Locate the cell with the specified text and output its [x, y] center coordinate. 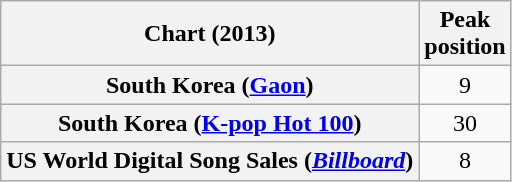
30 [465, 123]
Peakposition [465, 34]
South Korea (K-pop Hot 100) [210, 123]
9 [465, 85]
South Korea (Gaon) [210, 85]
Chart (2013) [210, 34]
US World Digital Song Sales (Billboard) [210, 161]
8 [465, 161]
